Pinpoint the cell where the given text exists, returning its (x, y) midpoint coordinate. 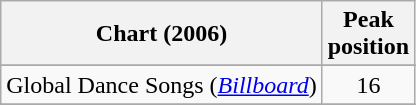
16 (368, 85)
Chart (2006) (162, 34)
Global Dance Songs (Billboard) (162, 85)
Peakposition (368, 34)
